Capture the cell that displays the provided text and extract its [x, y] central coordinate. 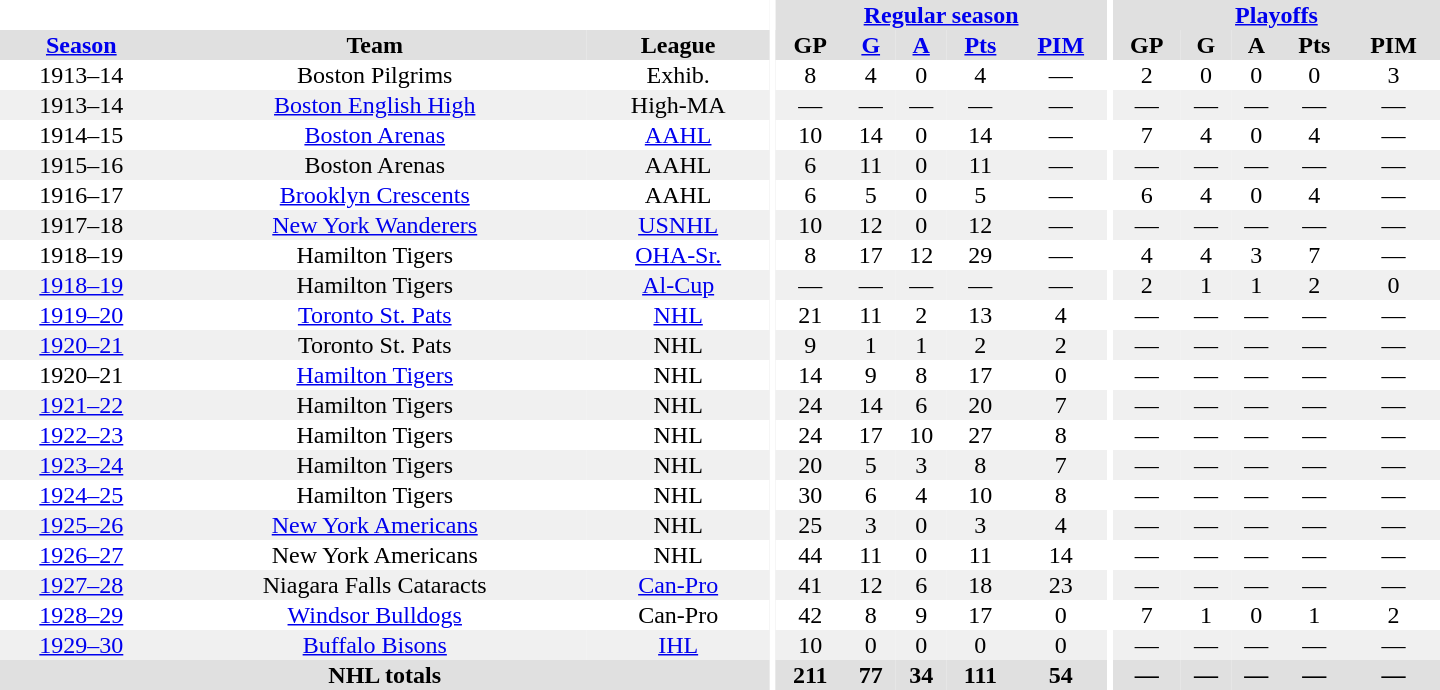
1922–23 [82, 435]
27 [980, 435]
OHA-Sr. [678, 255]
34 [921, 675]
42 [810, 615]
1919–20 [82, 315]
Windsor Bulldogs [375, 615]
Buffalo Bisons [375, 645]
League [678, 45]
1924–25 [82, 495]
13 [980, 315]
Regular season [941, 15]
111 [980, 675]
18 [980, 585]
1926–27 [82, 555]
21 [810, 315]
Brooklyn Crescents [375, 195]
211 [810, 675]
41 [810, 585]
54 [1060, 675]
29 [980, 255]
77 [870, 675]
1914–15 [82, 135]
Playoffs [1276, 15]
44 [810, 555]
Boston Pilgrims [375, 75]
Niagara Falls Cataracts [375, 585]
Al-Cup [678, 285]
1925–26 [82, 525]
25 [810, 525]
1917–18 [82, 225]
1927–28 [82, 585]
Exhib. [678, 75]
23 [1060, 585]
1928–29 [82, 615]
NHL totals [384, 675]
USNHL [678, 225]
1915–16 [82, 165]
High-MA [678, 105]
1929–30 [82, 645]
Boston English High [375, 105]
1921–22 [82, 405]
Team [375, 45]
1916–17 [82, 195]
IHL [678, 645]
Season [82, 45]
1923–24 [82, 465]
New York Wanderers [375, 225]
30 [810, 495]
